Detect which cell encompasses the target text, then output its (X, Y) center coordinate. 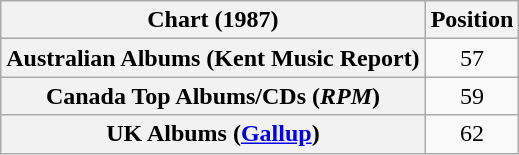
Position (472, 20)
57 (472, 58)
Australian Albums (Kent Music Report) (213, 58)
Canada Top Albums/CDs (RPM) (213, 96)
UK Albums (Gallup) (213, 134)
Chart (1987) (213, 20)
59 (472, 96)
62 (472, 134)
